Return the (X, Y) coordinate for the center point of the cell that contains the specified text.  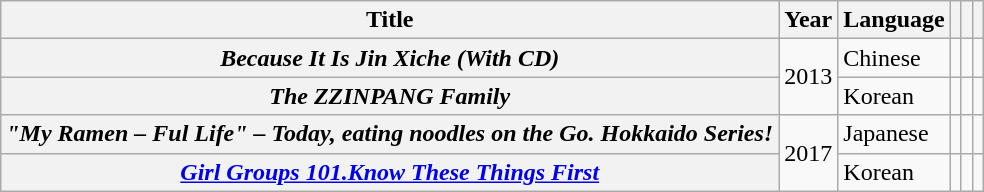
2017 (808, 153)
Year (808, 20)
2013 (808, 77)
Language (894, 20)
"My Ramen – Ful Life" – Today, eating noodles on the Go. Hokkaido Series! (390, 134)
Title (390, 20)
Chinese (894, 58)
Girl Groups 101.Know These Things First (390, 172)
The ZZINPANG Family (390, 96)
Because It Is Jin Xiche (With CD) (390, 58)
Japanese (894, 134)
